Output the (X, Y) coordinate of the center of the cell containing the given text.  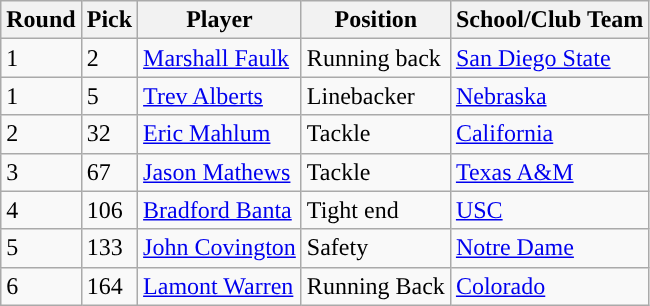
Jason Mathews (220, 172)
Round (41, 20)
Nebraska (549, 96)
Player (220, 20)
4 (41, 210)
Linebacker (376, 96)
Eric Mahlum (220, 134)
Running back (376, 58)
Colorado (549, 286)
106 (109, 210)
California (549, 134)
Running Back (376, 286)
Tight end (376, 210)
Notre Dame (549, 248)
Pick (109, 20)
San Diego State (549, 58)
3 (41, 172)
Marshall Faulk (220, 58)
Trev Alberts (220, 96)
Lamont Warren (220, 286)
Position (376, 20)
USC (549, 210)
Safety (376, 248)
School/Club Team (549, 20)
6 (41, 286)
Texas A&M (549, 172)
Bradford Banta (220, 210)
133 (109, 248)
John Covington (220, 248)
67 (109, 172)
32 (109, 134)
164 (109, 286)
